Provide the (x, y) coordinate of the cell's center where the given text is located.  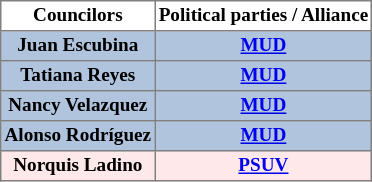
Tatiana Reyes (78, 76)
Political parties / Alliance (264, 16)
Nancy Velazquez (78, 106)
Alonso Rodríguez (78, 136)
Juan Escubina (78, 46)
Norquis Ladino (78, 166)
Councilors (78, 16)
PSUV (264, 166)
